Determine the (X, Y) coordinate at the center of the cell enclosing the given text.  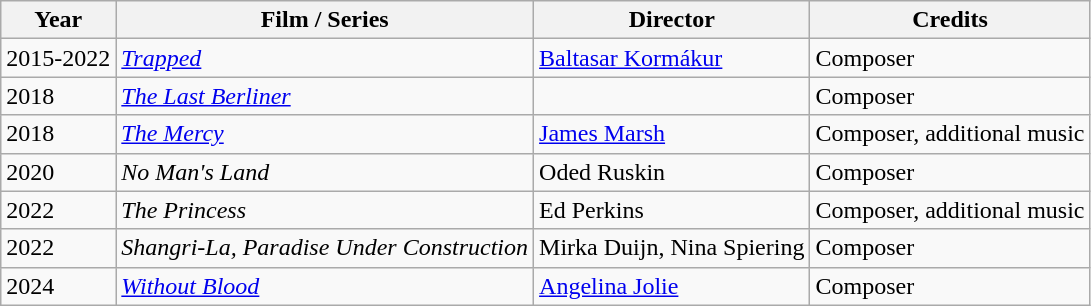
2020 (58, 172)
2024 (58, 286)
Ed Perkins (672, 210)
Year (58, 20)
James Marsh (672, 134)
Film / Series (325, 20)
Director (672, 20)
Shangri-La, Paradise Under Construction (325, 248)
The Princess (325, 210)
Oded Ruskin (672, 172)
Trapped (325, 58)
Credits (950, 20)
Angelina Jolie (672, 286)
Mirka Duijn, Nina Spiering (672, 248)
Without Blood (325, 286)
2015-2022 (58, 58)
No Man's Land (325, 172)
The Mercy (325, 134)
Baltasar Kormákur (672, 58)
The Last Berliner (325, 96)
